Extract the [X, Y] coordinate from the center of the cell holding the provided text.  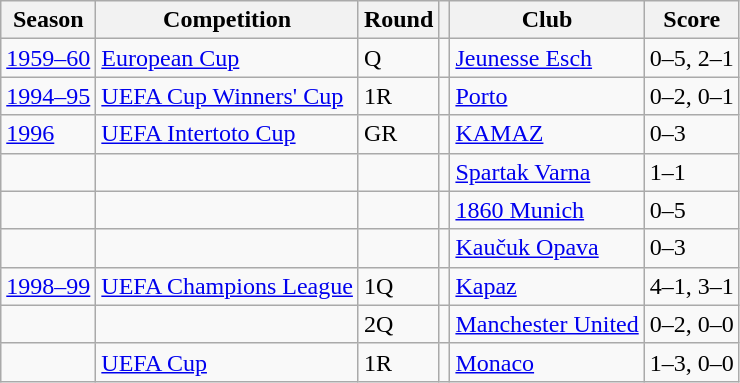
1860 Munich [547, 210]
0–5, 2–1 [692, 58]
2Q [398, 324]
1–1 [692, 172]
UEFA Champions League [228, 286]
Spartak Varna [547, 172]
KAMAZ [547, 134]
UEFA Cup Winners' Cup [228, 96]
1959–60 [48, 58]
GR [398, 134]
0–2, 0–1 [692, 96]
1996 [48, 134]
Round [398, 20]
Competition [228, 20]
Season [48, 20]
Jeunesse Esch [547, 58]
UEFA Cup [228, 362]
Manchester United [547, 324]
0–2, 0–0 [692, 324]
Score [692, 20]
Kaučuk Opava [547, 248]
Porto [547, 96]
4–1, 3–1 [692, 286]
0–5 [692, 210]
European Cup [228, 58]
1Q [398, 286]
Club [547, 20]
1994–95 [48, 96]
1–3, 0–0 [692, 362]
UEFA Intertoto Cup [228, 134]
1998–99 [48, 286]
Monaco [547, 362]
Kapaz [547, 286]
Q [398, 58]
